For the text-containing cell, return its midpoint in [X, Y] coordinate format. 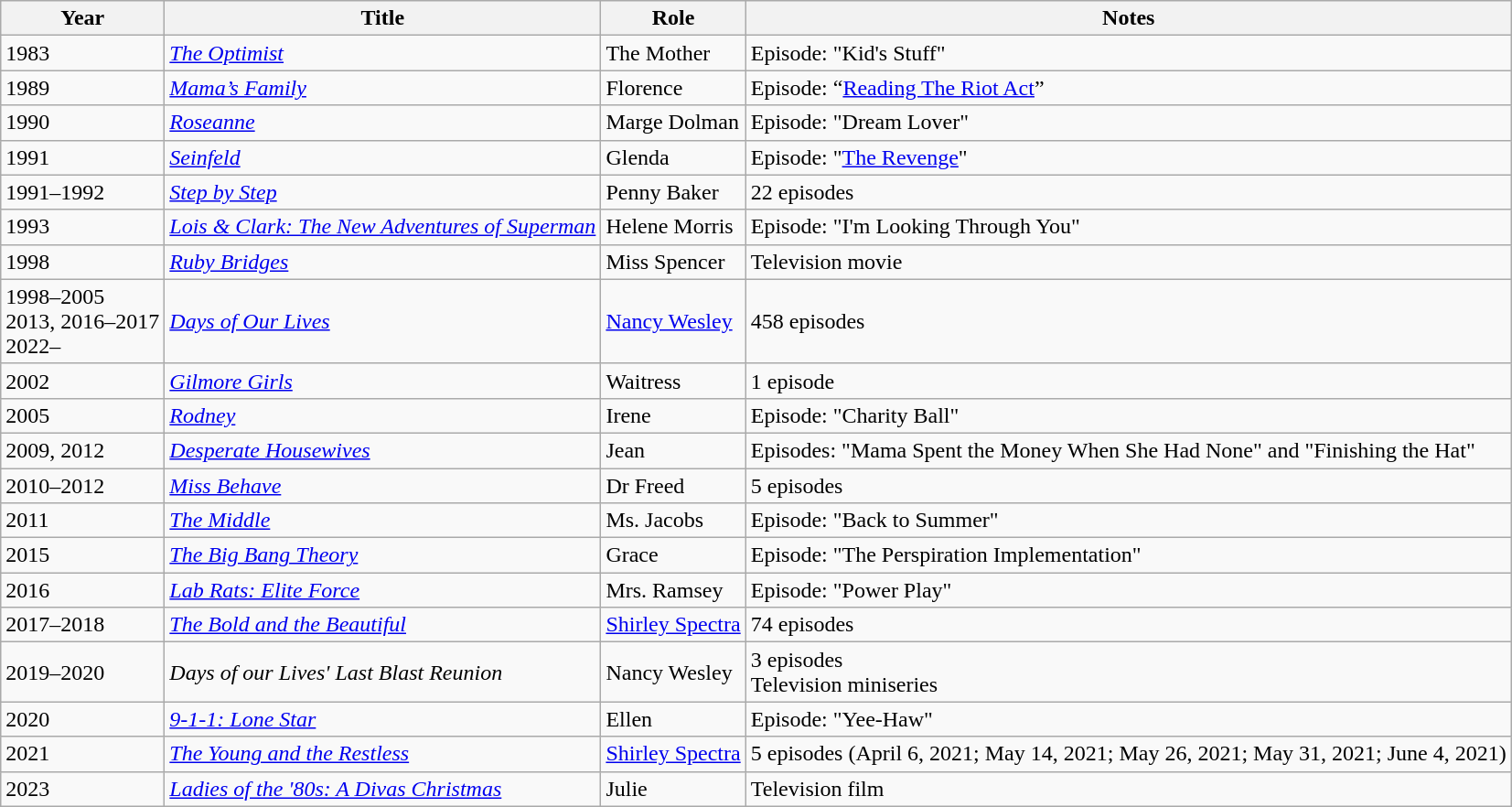
Days of Our Lives [382, 321]
Irene [673, 415]
Step by Step [382, 192]
1993 [82, 227]
2021 [82, 754]
Lab Rats: Elite Force [382, 590]
2016 [82, 590]
Television film [1129, 789]
Jean [673, 450]
Ladies of the '80s: A Divas Christmas [382, 789]
Television movie [1129, 262]
Episode: "The Revenge" [1129, 157]
Episode: "Yee-Haw" [1129, 719]
22 episodes [1129, 192]
Title [382, 18]
2017–2018 [82, 625]
The Mother [673, 53]
Episode: "Charity Ball" [1129, 415]
Grace [673, 555]
Penny Baker [673, 192]
Episodes: "Mama Spent the Money When She Had None" and "Finishing the Hat" [1129, 450]
The Middle [382, 521]
9-1-1: Lone Star [382, 719]
2002 [82, 381]
Episode: “Reading The Riot Act” [1129, 88]
The Big Bang Theory [382, 555]
The Optimist [382, 53]
3 episodesTelevision miniseries [1129, 672]
Ellen [673, 719]
Seinfeld [382, 157]
1998 [82, 262]
1998–20052013, 2016–20172022– [82, 321]
5 episodes [1129, 486]
Marge Dolman [673, 123]
Lois & Clark: The New Adventures of Superman [382, 227]
2010–2012 [82, 486]
2009, 2012 [82, 450]
2005 [82, 415]
2019–2020 [82, 672]
Gilmore Girls [382, 381]
1983 [82, 53]
458 episodes [1129, 321]
Days of our Lives' Last Blast Reunion [382, 672]
Role [673, 18]
1991 [82, 157]
Julie [673, 789]
The Young and the Restless [382, 754]
Ruby Bridges [382, 262]
2011 [82, 521]
Roseanne [382, 123]
Episode: "Back to Summer" [1129, 521]
Episode: "Dream Lover" [1129, 123]
Dr Freed [673, 486]
The Bold and the Beautiful [382, 625]
Florence [673, 88]
1989 [82, 88]
Miss Spencer [673, 262]
Episode: "Kid's Stuff" [1129, 53]
2023 [82, 789]
Miss Behave [382, 486]
74 episodes [1129, 625]
Helene Morris [673, 227]
Mrs. Ramsey [673, 590]
Year [82, 18]
1 episode [1129, 381]
Waitress [673, 381]
2020 [82, 719]
Episode: "Power Play" [1129, 590]
5 episodes (April 6, 2021; May 14, 2021; May 26, 2021; May 31, 2021; June 4, 2021) [1129, 754]
Mama’s Family [382, 88]
Notes [1129, 18]
1991–1992 [82, 192]
1990 [82, 123]
Glenda [673, 157]
Episode: "I'm Looking Through You" [1129, 227]
Episode: "The Perspiration Implementation" [1129, 555]
2015 [82, 555]
Ms. Jacobs [673, 521]
Rodney [382, 415]
Desperate Housewives [382, 450]
